Identify which cell holds the provided text, then report its [x, y] central coordinate. 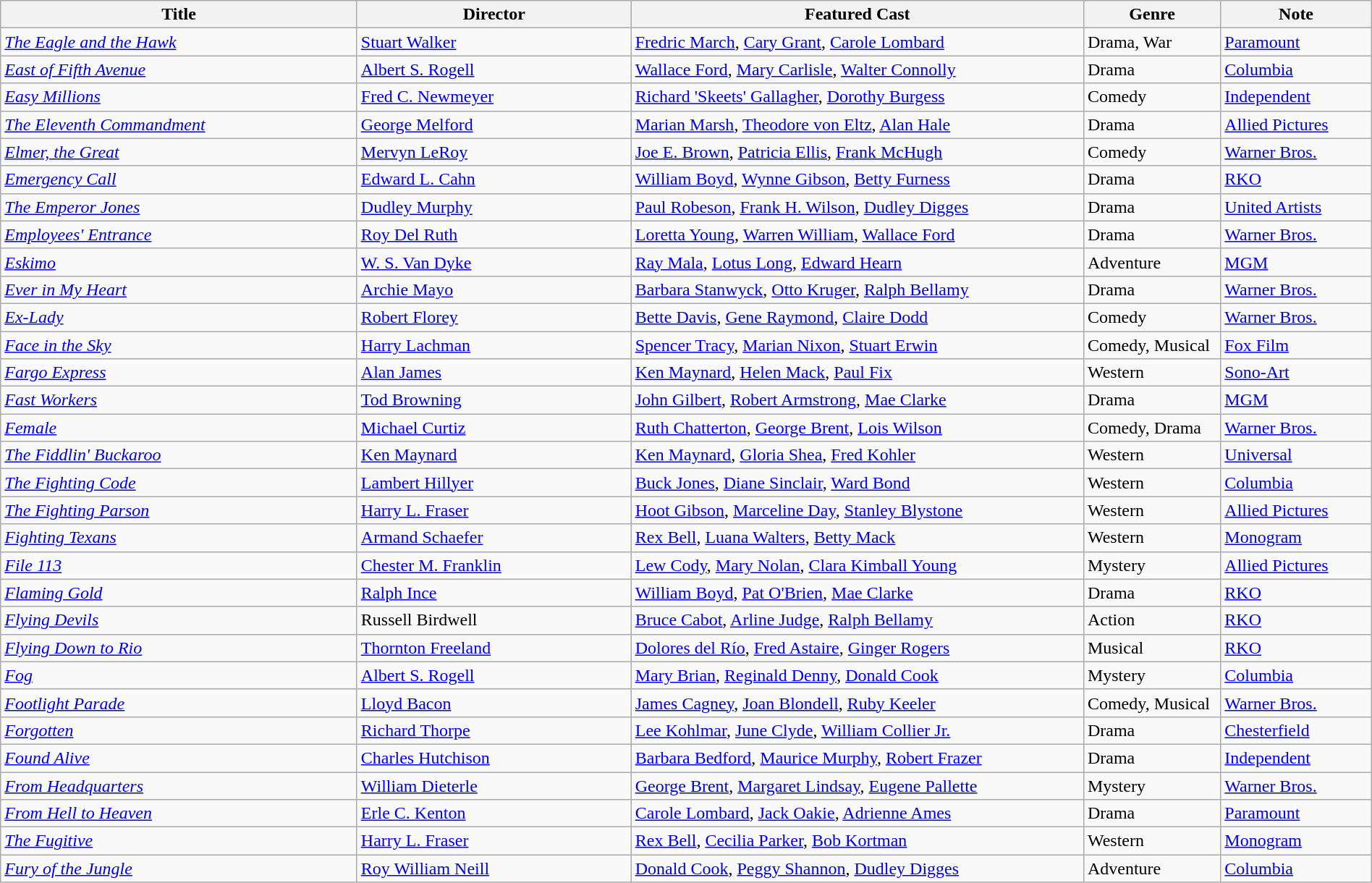
Fox Film [1296, 345]
Richard Thorpe [494, 730]
William Boyd, Pat O'Brien, Mae Clarke [857, 593]
Flaming Gold [179, 593]
Ex-Lady [179, 317]
Musical [1152, 648]
Lee Kohlmar, June Clyde, William Collier Jr. [857, 730]
Title [179, 14]
From Hell to Heaven [179, 814]
Ever in My Heart [179, 290]
Emergency Call [179, 179]
Genre [1152, 14]
Ray Mala, Lotus Long, Edward Hearn [857, 262]
Employees' Entrance [179, 235]
The Emperor Jones [179, 207]
Dudley Murphy [494, 207]
Director [494, 14]
Carole Lombard, Jack Oakie, Adrienne Ames [857, 814]
The Fighting Parson [179, 510]
The Eagle and the Hawk [179, 42]
Ruth Chatterton, George Brent, Lois Wilson [857, 428]
Stuart Walker [494, 42]
Ralph Ince [494, 593]
Tod Browning [494, 400]
Comedy, Drama [1152, 428]
Rex Bell, Luana Walters, Betty Mack [857, 538]
Lew Cody, Mary Nolan, Clara Kimball Young [857, 565]
Ken Maynard, Helen Mack, Paul Fix [857, 373]
William Boyd, Wynne Gibson, Betty Furness [857, 179]
Bruce Cabot, Arline Judge, Ralph Bellamy [857, 620]
Robert Florey [494, 317]
Armand Schaefer [494, 538]
W. S. Van Dyke [494, 262]
Forgotten [179, 730]
Loretta Young, Warren William, Wallace Ford [857, 235]
Mervyn LeRoy [494, 152]
The Fugitive [179, 841]
Roy William Neill [494, 869]
The Fighting Code [179, 483]
George Brent, Margaret Lindsay, Eugene Pallette [857, 785]
File 113 [179, 565]
Drama, War [1152, 42]
Face in the Sky [179, 345]
Fighting Texans [179, 538]
Hoot Gibson, Marceline Day, Stanley Blystone [857, 510]
Charles Hutchison [494, 758]
Fury of the Jungle [179, 869]
Erle C. Kenton [494, 814]
Michael Curtiz [494, 428]
Edward L. Cahn [494, 179]
George Melford [494, 124]
The Fiddlin' Buckaroo [179, 455]
Barbara Stanwyck, Otto Kruger, Ralph Bellamy [857, 290]
East of Fifth Avenue [179, 69]
Archie Mayo [494, 290]
Note [1296, 14]
Action [1152, 620]
Lloyd Bacon [494, 703]
Flying Devils [179, 620]
Rex Bell, Cecilia Parker, Bob Kortman [857, 841]
Fredric March, Cary Grant, Carole Lombard [857, 42]
Footlight Parade [179, 703]
Richard 'Skeets' Gallagher, Dorothy Burgess [857, 97]
James Cagney, Joan Blondell, Ruby Keeler [857, 703]
Lambert Hillyer [494, 483]
Easy Millions [179, 97]
Donald Cook, Peggy Shannon, Dudley Digges [857, 869]
Eskimo [179, 262]
Fred C. Newmeyer [494, 97]
Chester M. Franklin [494, 565]
Buck Jones, Diane Sinclair, Ward Bond [857, 483]
Flying Down to Rio [179, 648]
John Gilbert, Robert Armstrong, Mae Clarke [857, 400]
Paul Robeson, Frank H. Wilson, Dudley Digges [857, 207]
Marian Marsh, Theodore von Eltz, Alan Hale [857, 124]
Universal [1296, 455]
Mary Brian, Reginald Denny, Donald Cook [857, 675]
Thornton Freeland [494, 648]
United Artists [1296, 207]
William Dieterle [494, 785]
Roy Del Ruth [494, 235]
Harry Lachman [494, 345]
Found Alive [179, 758]
Joe E. Brown, Patricia Ellis, Frank McHugh [857, 152]
Ken Maynard, Gloria Shea, Fred Kohler [857, 455]
From Headquarters [179, 785]
Bette Davis, Gene Raymond, Claire Dodd [857, 317]
Elmer, the Great [179, 152]
The Eleventh Commandment [179, 124]
Spencer Tracy, Marian Nixon, Stuart Erwin [857, 345]
Ken Maynard [494, 455]
Alan James [494, 373]
Russell Birdwell [494, 620]
Wallace Ford, Mary Carlisle, Walter Connolly [857, 69]
Barbara Bedford, Maurice Murphy, Robert Frazer [857, 758]
Fast Workers [179, 400]
Sono-Art [1296, 373]
Fog [179, 675]
Featured Cast [857, 14]
Dolores del Río, Fred Astaire, Ginger Rogers [857, 648]
Chesterfield [1296, 730]
Female [179, 428]
Fargo Express [179, 373]
